Detect which cell encompasses the target text, then output its (x, y) center coordinate. 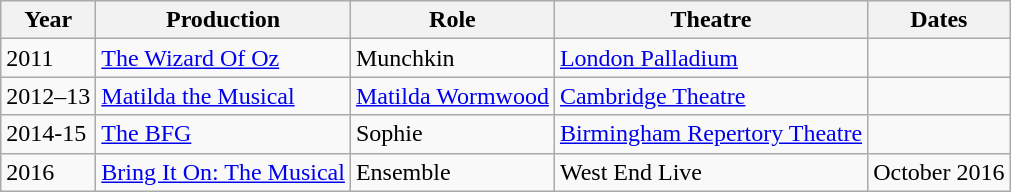
The BFG (224, 134)
The Wizard Of Oz (224, 58)
Sophie (452, 134)
West End Live (710, 172)
2016 (48, 172)
London Palladium (710, 58)
Theatre (710, 20)
2011 (48, 58)
2014-15 (48, 134)
Ensemble (452, 172)
Munchkin (452, 58)
Cambridge Theatre (710, 96)
Production (224, 20)
Matilda Wormwood (452, 96)
Bring It On: The Musical (224, 172)
Birmingham Repertory Theatre (710, 134)
October 2016 (939, 172)
Year (48, 20)
Matilda the Musical (224, 96)
Dates (939, 20)
Role (452, 20)
2012–13 (48, 96)
